Search for the cell housing the specified text and yield its [X, Y] center coordinate. 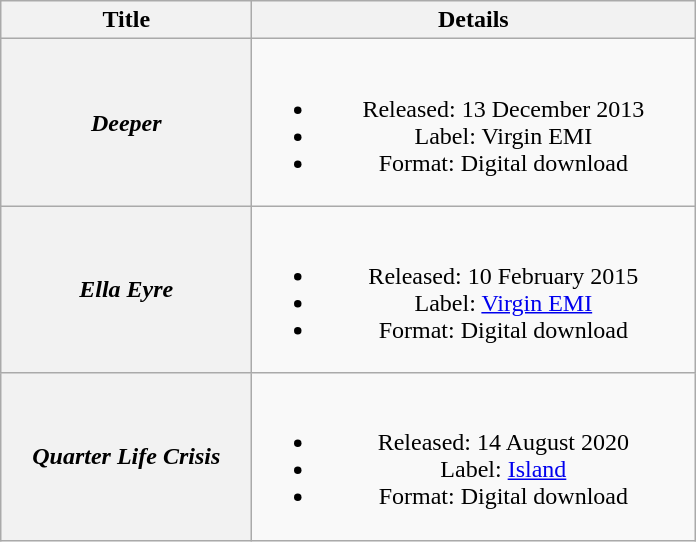
Released: 10 February 2015Label: Virgin EMI Format: Digital download [474, 290]
Released: 13 December 2013Label: Virgin EMIFormat: Digital download [474, 122]
Released: 14 August 2020Label: IslandFormat: Digital download [474, 456]
Deeper [126, 122]
Quarter Life Crisis [126, 456]
Details [474, 20]
Ella Eyre [126, 290]
Title [126, 20]
